Locate the cell with the specified text and output its [X, Y] center coordinate. 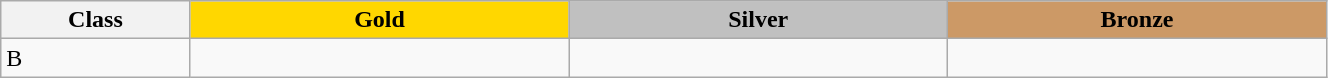
Class [96, 20]
Gold [380, 20]
Bronze [1138, 20]
Silver [758, 20]
B [96, 58]
